For the text-containing cell, return its midpoint in (X, Y) coordinate format. 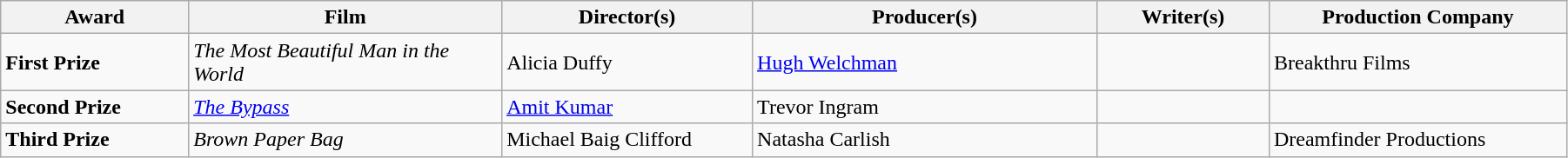
Production Company (1417, 17)
Award (95, 17)
The Bypass (345, 107)
Natasha Carlish (925, 140)
Director(s) (627, 17)
Michael Baig Clifford (627, 140)
Hugh Welchman (925, 63)
Third Prize (95, 140)
Brown Paper Bag (345, 140)
Producer(s) (925, 17)
Trevor Ingram (925, 107)
First Prize (95, 63)
Film (345, 17)
Second Prize (95, 107)
Amit Kumar (627, 107)
Alicia Duffy (627, 63)
Writer(s) (1183, 17)
Breakthru Films (1417, 63)
Dreamfinder Productions (1417, 140)
The Most Beautiful Man in the World (345, 63)
